Find where the given text appears and provide that cell's center as [X, Y] coordinate. 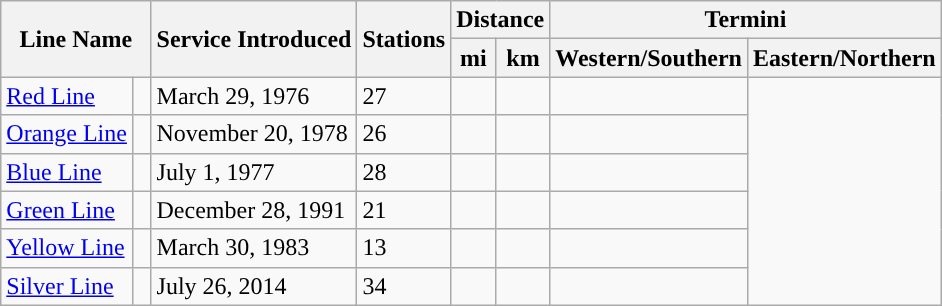
34 [404, 286]
km [523, 58]
Stations [404, 39]
July 26, 2014 [254, 286]
Yellow Line [67, 248]
13 [404, 248]
March 30, 1983 [254, 248]
Orange Line [67, 134]
Green Line [67, 210]
Red Line [67, 96]
Blue Line [67, 172]
December 28, 1991 [254, 210]
28 [404, 172]
21 [404, 210]
Silver Line [67, 286]
Distance [500, 20]
Service Introduced [254, 39]
26 [404, 134]
Western/Southern [649, 58]
Termini [746, 20]
mi [474, 58]
July 1, 1977 [254, 172]
March 29, 1976 [254, 96]
November 20, 1978 [254, 134]
Eastern/Northern [844, 58]
27 [404, 96]
Line Name [76, 39]
